Return the (x, y) coordinate for the center point of the cell that contains the specified text.  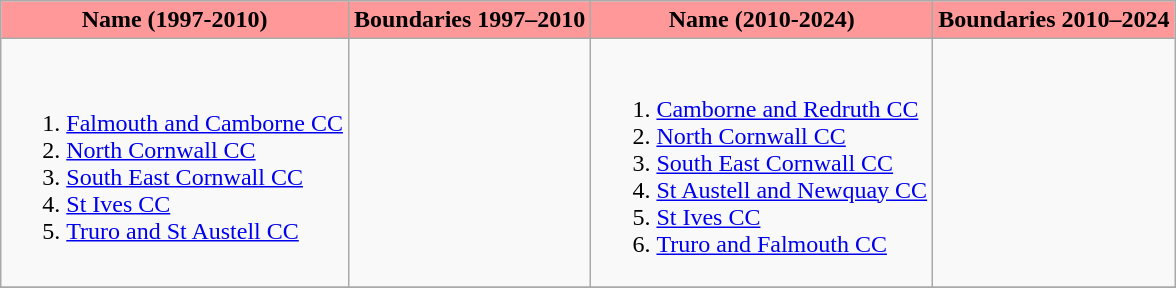
Name (2010-2024) (762, 20)
Falmouth and Camborne CCNorth Cornwall CCSouth East Cornwall CCSt Ives CCTruro and St Austell CC (175, 163)
Camborne and Redruth CCNorth Cornwall CCSouth East Cornwall CCSt Austell and Newquay CCSt Ives CCTruro and Falmouth CC (762, 163)
Boundaries 1997–2010 (469, 20)
Boundaries 2010–2024 (1054, 20)
Name (1997-2010) (175, 20)
